From the cell containing the given text, extract its center point as [X, Y] coordinate. 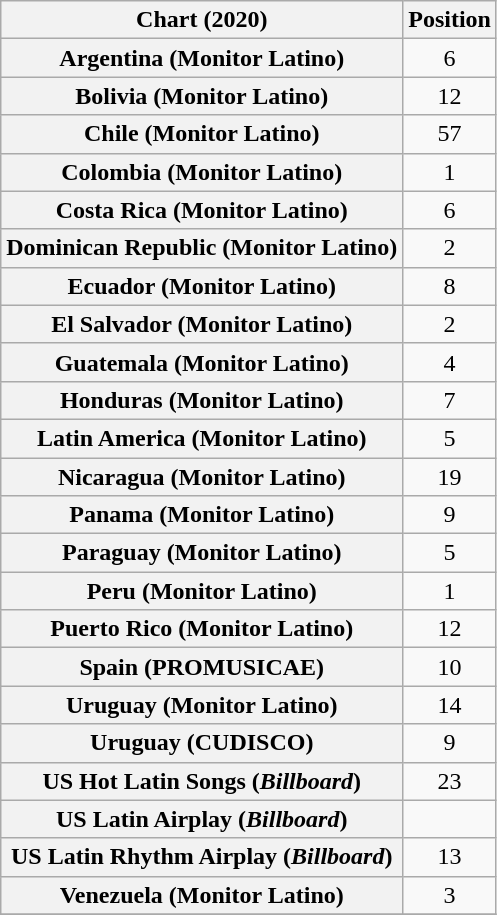
US Hot Latin Songs (Billboard) [202, 781]
El Salvador (Monitor Latino) [202, 324]
Panama (Monitor Latino) [202, 515]
Nicaragua (Monitor Latino) [202, 477]
Honduras (Monitor Latino) [202, 400]
Argentina (Monitor Latino) [202, 58]
7 [450, 400]
Latin America (Monitor Latino) [202, 438]
3 [450, 895]
Uruguay (Monitor Latino) [202, 705]
Chart (2020) [202, 20]
Colombia (Monitor Latino) [202, 172]
Guatemala (Monitor Latino) [202, 362]
Spain (PROMUSICAE) [202, 667]
Costa Rica (Monitor Latino) [202, 210]
Ecuador (Monitor Latino) [202, 286]
Position [450, 20]
10 [450, 667]
Chile (Monitor Latino) [202, 134]
Peru (Monitor Latino) [202, 591]
13 [450, 857]
Dominican Republic (Monitor Latino) [202, 248]
US Latin Airplay (Billboard) [202, 819]
4 [450, 362]
19 [450, 477]
8 [450, 286]
Bolivia (Monitor Latino) [202, 96]
Venezuela (Monitor Latino) [202, 895]
Paraguay (Monitor Latino) [202, 553]
Puerto Rico (Monitor Latino) [202, 629]
23 [450, 781]
14 [450, 705]
57 [450, 134]
US Latin Rhythm Airplay (Billboard) [202, 857]
Uruguay (CUDISCO) [202, 743]
